Identify which cell holds the provided text, then report its [X, Y] central coordinate. 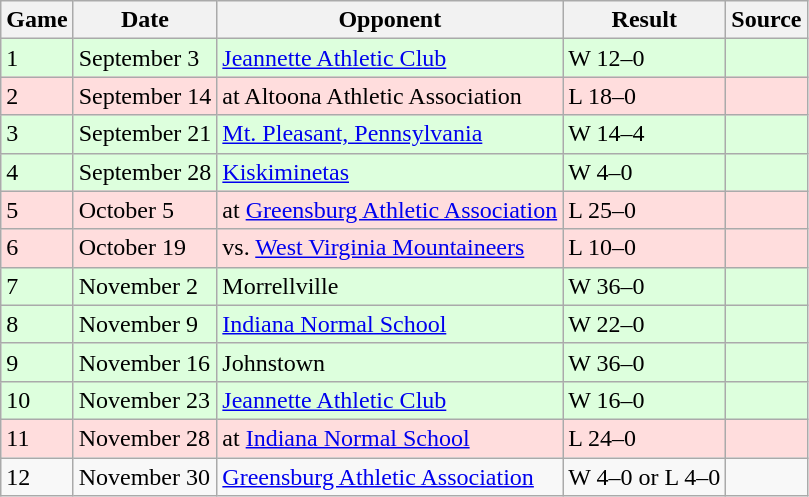
November 23 [145, 400]
5 [37, 210]
Mt. Pleasant, Pennsylvania [390, 134]
W 22–0 [644, 324]
September 14 [145, 96]
W 16–0 [644, 400]
at Altoona Athletic Association [390, 96]
W 12–0 [644, 58]
vs. West Virginia Mountaineers [390, 248]
L 18–0 [644, 96]
10 [37, 400]
Kiskiminetas [390, 172]
Morrellville [390, 286]
7 [37, 286]
Result [644, 20]
Opponent [390, 20]
November 30 [145, 477]
November 9 [145, 324]
November 16 [145, 362]
Source [766, 20]
L 25–0 [644, 210]
at Greensburg Athletic Association [390, 210]
November 2 [145, 286]
3 [37, 134]
8 [37, 324]
6 [37, 248]
L 24–0 [644, 438]
September 28 [145, 172]
Game [37, 20]
W 14–4 [644, 134]
October 19 [145, 248]
Greensburg Athletic Association [390, 477]
Johnstown [390, 362]
4 [37, 172]
2 [37, 96]
W 4–0 or L 4–0 [644, 477]
September 21 [145, 134]
Indiana Normal School [390, 324]
at Indiana Normal School [390, 438]
L 10–0 [644, 248]
October 5 [145, 210]
Date [145, 20]
November 28 [145, 438]
1 [37, 58]
12 [37, 477]
11 [37, 438]
9 [37, 362]
September 3 [145, 58]
W 4–0 [644, 172]
